Locate the cell with the specified text and output its [x, y] center coordinate. 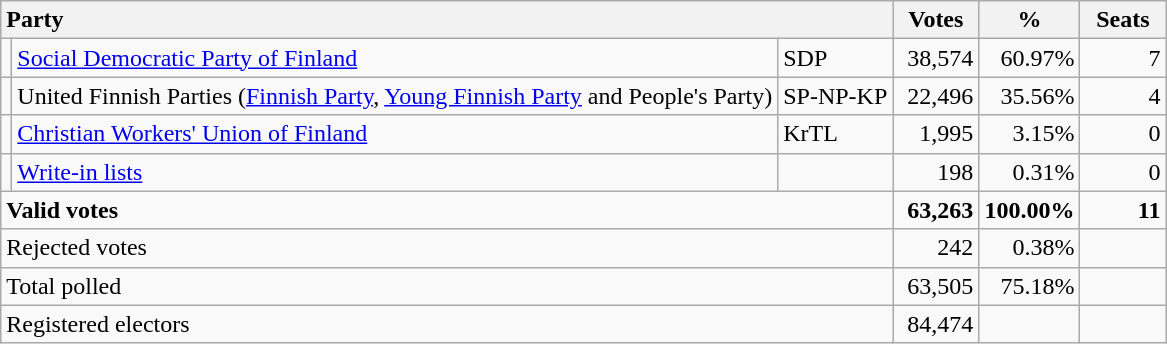
100.00% [1030, 210]
7 [1123, 58]
Christian Workers' Union of Finland [395, 134]
Seats [1123, 20]
United Finnish Parties (Finnish Party, Young Finnish Party and People's Party) [395, 96]
198 [936, 172]
Votes [936, 20]
Total polled [447, 286]
SDP [836, 58]
0.38% [1030, 248]
0.31% [1030, 172]
242 [936, 248]
63,263 [936, 210]
SP-NP-KP [836, 96]
1,995 [936, 134]
Valid votes [447, 210]
60.97% [1030, 58]
Social Democratic Party of Finland [395, 58]
63,505 [936, 286]
22,496 [936, 96]
Registered electors [447, 324]
11 [1123, 210]
Party [447, 20]
Write-in lists [395, 172]
38,574 [936, 58]
84,474 [936, 324]
Rejected votes [447, 248]
KrTL [836, 134]
35.56% [1030, 96]
3.15% [1030, 134]
% [1030, 20]
4 [1123, 96]
75.18% [1030, 286]
